From the cell containing the given text, extract its center point as [x, y] coordinate. 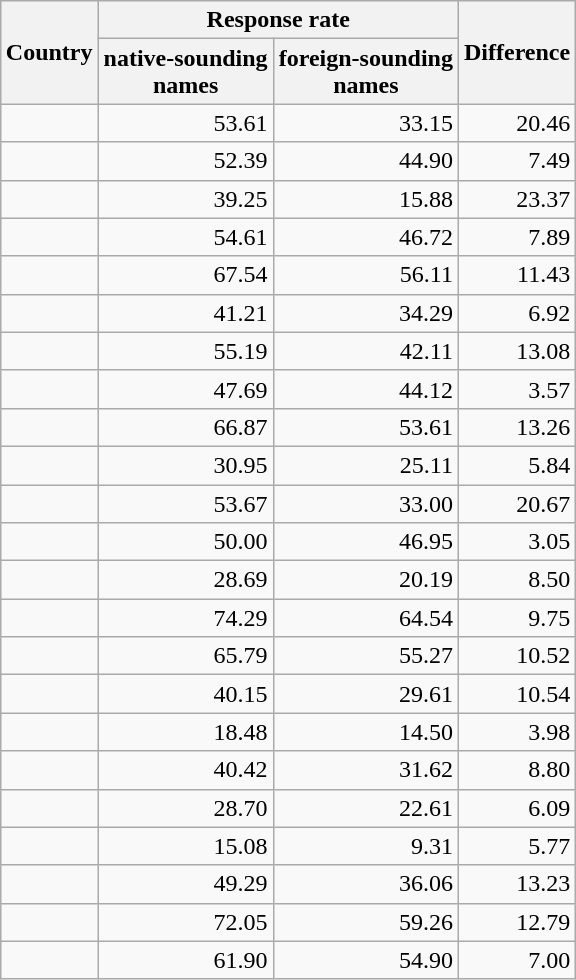
40.42 [186, 770]
11.43 [516, 275]
18.48 [186, 732]
25.11 [366, 465]
50.00 [186, 542]
67.54 [186, 275]
55.27 [366, 656]
44.12 [366, 389]
55.19 [186, 351]
7.89 [516, 237]
46.72 [366, 237]
13.23 [516, 884]
40.15 [186, 694]
39.25 [186, 199]
46.95 [366, 542]
10.54 [516, 694]
3.57 [516, 389]
54.90 [366, 960]
13.08 [516, 351]
foreign-sounding names [366, 72]
5.77 [516, 846]
52.39 [186, 161]
33.15 [366, 123]
7.00 [516, 960]
64.54 [366, 618]
14.50 [366, 732]
49.29 [186, 884]
59.26 [366, 922]
Response rate [278, 20]
6.92 [516, 313]
Difference [516, 52]
15.88 [366, 199]
33.00 [366, 503]
31.62 [366, 770]
29.61 [366, 694]
72.05 [186, 922]
65.79 [186, 656]
3.98 [516, 732]
9.31 [366, 846]
34.29 [366, 313]
42.11 [366, 351]
Country [49, 52]
22.61 [366, 808]
20.46 [516, 123]
9.75 [516, 618]
7.49 [516, 161]
10.52 [516, 656]
6.09 [516, 808]
36.06 [366, 884]
8.80 [516, 770]
66.87 [186, 427]
30.95 [186, 465]
61.90 [186, 960]
47.69 [186, 389]
5.84 [516, 465]
20.19 [366, 580]
20.67 [516, 503]
54.61 [186, 237]
44.90 [366, 161]
3.05 [516, 542]
56.11 [366, 275]
23.37 [516, 199]
41.21 [186, 313]
13.26 [516, 427]
74.29 [186, 618]
native-sounding names [186, 72]
15.08 [186, 846]
28.69 [186, 580]
28.70 [186, 808]
12.79 [516, 922]
53.67 [186, 503]
8.50 [516, 580]
